Extract the (X, Y) coordinate from the center of the cell holding the provided text.  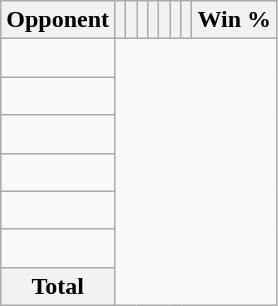
Win % (234, 20)
Total (58, 286)
Opponent (58, 20)
